Capture the cell that displays the provided text and extract its [X, Y] central coordinate. 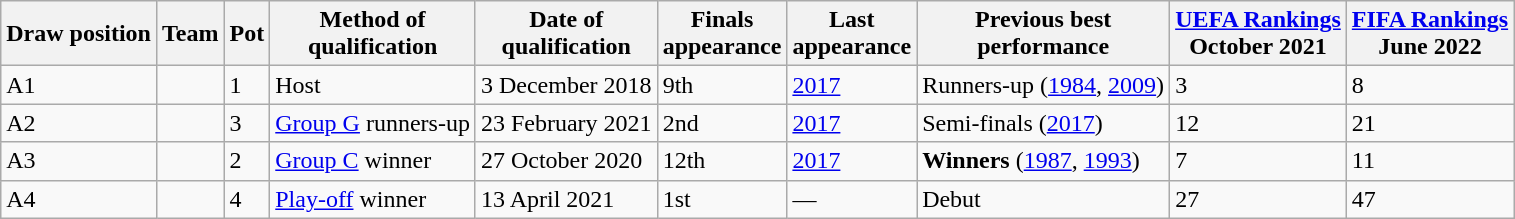
FIFA RankingsJune 2022 [1430, 34]
Date ofqualification [566, 34]
23 February 2021 [566, 123]
Play-off winner [373, 199]
A3 [79, 161]
11 [1430, 161]
Group G runners-up [373, 123]
Pot [247, 34]
1st [722, 199]
— [852, 199]
27 October 2020 [566, 161]
Lastappearance [852, 34]
Semi-finals (2017) [1044, 123]
A4 [79, 199]
3 December 2018 [566, 85]
7 [1258, 161]
Draw position [79, 34]
21 [1430, 123]
Group C winner [373, 161]
4 [247, 199]
Finalsappearance [722, 34]
A1 [79, 85]
27 [1258, 199]
Debut [1044, 199]
Method ofqualification [373, 34]
9th [722, 85]
UEFA RankingsOctober 2021 [1258, 34]
8 [1430, 85]
2 [247, 161]
12 [1258, 123]
Host [373, 85]
12th [722, 161]
Winners (1987, 1993) [1044, 161]
Previous bestperformance [1044, 34]
13 April 2021 [566, 199]
Runners-up (1984, 2009) [1044, 85]
1 [247, 85]
Team [190, 34]
2nd [722, 123]
A2 [79, 123]
47 [1430, 199]
